Pinpoint the cell where the given text exists, returning its (x, y) midpoint coordinate. 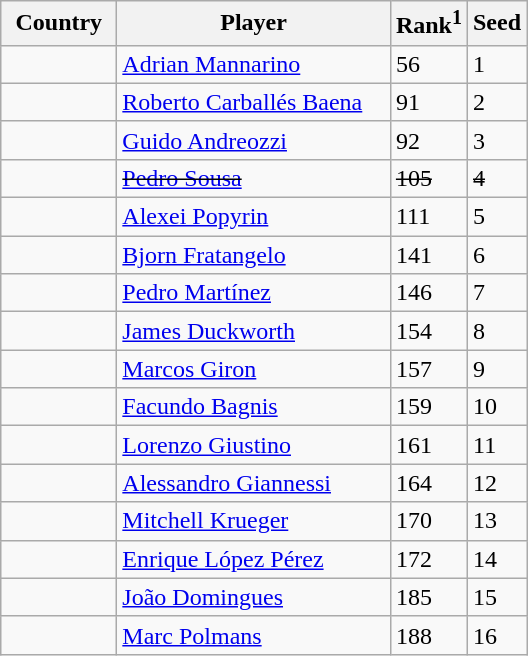
1 (496, 64)
8 (496, 331)
9 (496, 369)
172 (428, 559)
Seed (496, 24)
141 (428, 255)
164 (428, 483)
Marcos Giron (254, 369)
Bjorn Fratangelo (254, 255)
Facundo Bagnis (254, 407)
7 (496, 293)
16 (496, 635)
4 (496, 178)
Rank1 (428, 24)
Alessandro Giannessi (254, 483)
Mitchell Krueger (254, 521)
161 (428, 445)
15 (496, 597)
3 (496, 140)
Pedro Sousa (254, 178)
5 (496, 217)
Alexei Popyrin (254, 217)
185 (428, 597)
12 (496, 483)
105 (428, 178)
Country (59, 24)
146 (428, 293)
159 (428, 407)
10 (496, 407)
6 (496, 255)
91 (428, 102)
João Domingues (254, 597)
Lorenzo Giustino (254, 445)
170 (428, 521)
Enrique López Pérez (254, 559)
92 (428, 140)
56 (428, 64)
Guido Andreozzi (254, 140)
Player (254, 24)
Adrian Mannarino (254, 64)
11 (496, 445)
2 (496, 102)
157 (428, 369)
188 (428, 635)
James Duckworth (254, 331)
154 (428, 331)
13 (496, 521)
Roberto Carballés Baena (254, 102)
Marc Polmans (254, 635)
111 (428, 217)
14 (496, 559)
Pedro Martínez (254, 293)
